From the cell containing the given text, extract its center point as [X, Y] coordinate. 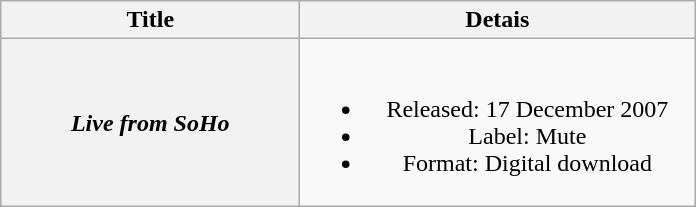
Title [150, 20]
Detais [498, 20]
Released: 17 December 2007Label: MuteFormat: Digital download [498, 122]
Live from SoHo [150, 122]
